Locate the cell with the specified text and output its (x, y) center coordinate. 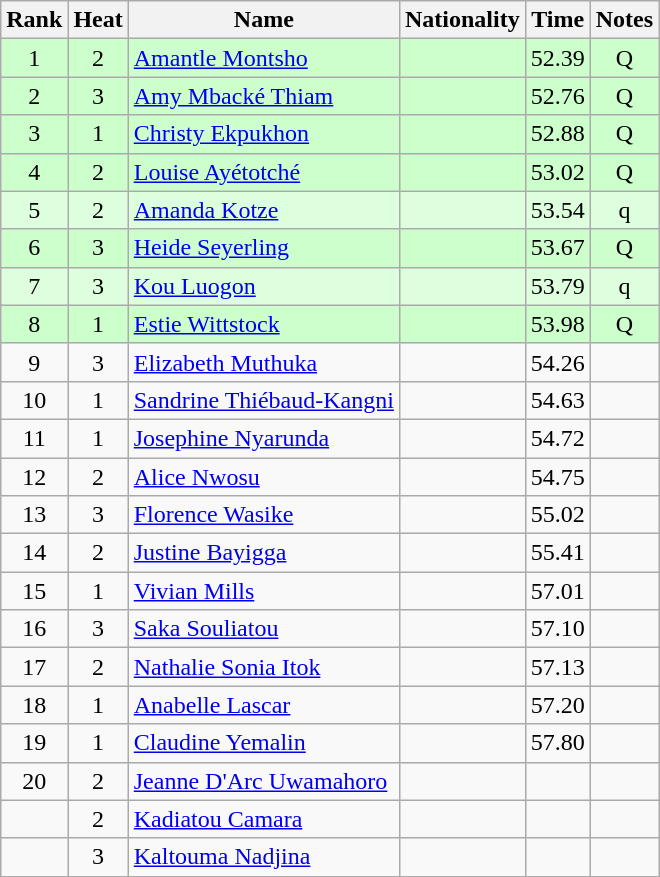
Nathalie Sonia Itok (264, 667)
20 (34, 781)
Heat (98, 20)
55.02 (558, 515)
57.20 (558, 705)
Josephine Nyarunda (264, 438)
Claudine Yemalin (264, 743)
53.02 (558, 172)
52.76 (558, 96)
53.54 (558, 210)
Amantle Montsho (264, 58)
Justine Bayigga (264, 553)
Sandrine Thiébaud-Kangni (264, 400)
Rank (34, 20)
Vivian Mills (264, 591)
14 (34, 553)
12 (34, 477)
Heide Seyerling (264, 248)
Anabelle Lascar (264, 705)
Elizabeth Muthuka (264, 362)
54.63 (558, 400)
Jeanne D'Arc Uwamahoro (264, 781)
Estie Wittstock (264, 324)
4 (34, 172)
53.79 (558, 286)
17 (34, 667)
8 (34, 324)
Amy Mbacké Thiam (264, 96)
57.01 (558, 591)
54.72 (558, 438)
55.41 (558, 553)
Notes (624, 20)
57.80 (558, 743)
52.39 (558, 58)
52.88 (558, 134)
Christy Ekpukhon (264, 134)
Louise Ayétotché (264, 172)
Alice Nwosu (264, 477)
5 (34, 210)
Nationality (462, 20)
7 (34, 286)
16 (34, 629)
Time (558, 20)
57.13 (558, 667)
18 (34, 705)
Amanda Kotze (264, 210)
54.26 (558, 362)
Saka Souliatou (264, 629)
Name (264, 20)
11 (34, 438)
Kou Luogon (264, 286)
6 (34, 248)
10 (34, 400)
15 (34, 591)
Kaltouma Nadjina (264, 857)
13 (34, 515)
53.67 (558, 248)
Florence Wasike (264, 515)
Kadiatou Camara (264, 819)
54.75 (558, 477)
9 (34, 362)
57.10 (558, 629)
19 (34, 743)
53.98 (558, 324)
